Determine the [X, Y] coordinate at the center of the cell enclosing the given text.  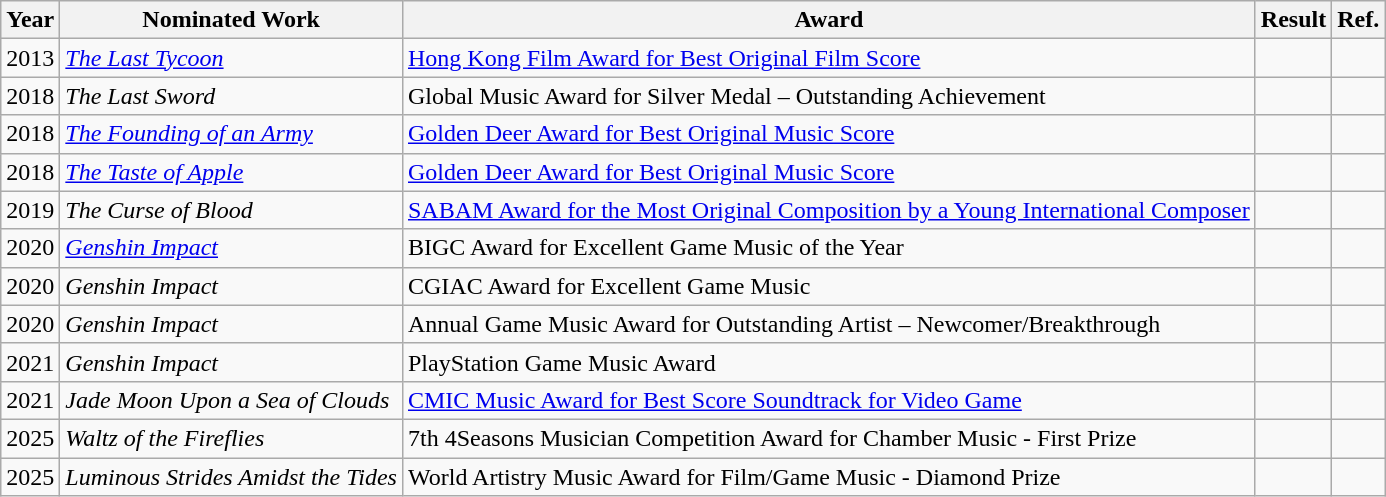
Award [828, 20]
The Taste of Apple [232, 172]
7th 4Seasons Musician Competition Award for Chamber Music - First Prize [828, 438]
The Last Tycoon [232, 58]
2013 [30, 58]
Global Music Award for Silver Medal – Outstanding Achievement [828, 96]
The Curse of Blood [232, 210]
Annual Game Music Award for Outstanding Artist – Newcomer/Breakthrough [828, 324]
The Last Sword [232, 96]
Jade Moon Upon a Sea of Clouds [232, 400]
Result [1293, 20]
Hong Kong Film Award for Best Original Film Score [828, 58]
The Founding of an Army [232, 134]
Year [30, 20]
Luminous Strides Amidst the Tides [232, 477]
Ref. [1358, 20]
CMIC Music Award for Best Score Soundtrack for Video Game [828, 400]
CGIAC Award for Excellent Game Music [828, 286]
BIGC Award for Excellent Game Music of the Year [828, 248]
Nominated Work [232, 20]
SABAM Award for the Most Original Composition by a Young International Composer [828, 210]
PlayStation Game Music Award [828, 362]
Waltz of the Fireflies [232, 438]
2019 [30, 210]
World Artistry Music Award for Film/Game Music - Diamond Prize [828, 477]
